Pinpoint the cell where the given text exists, returning its (X, Y) midpoint coordinate. 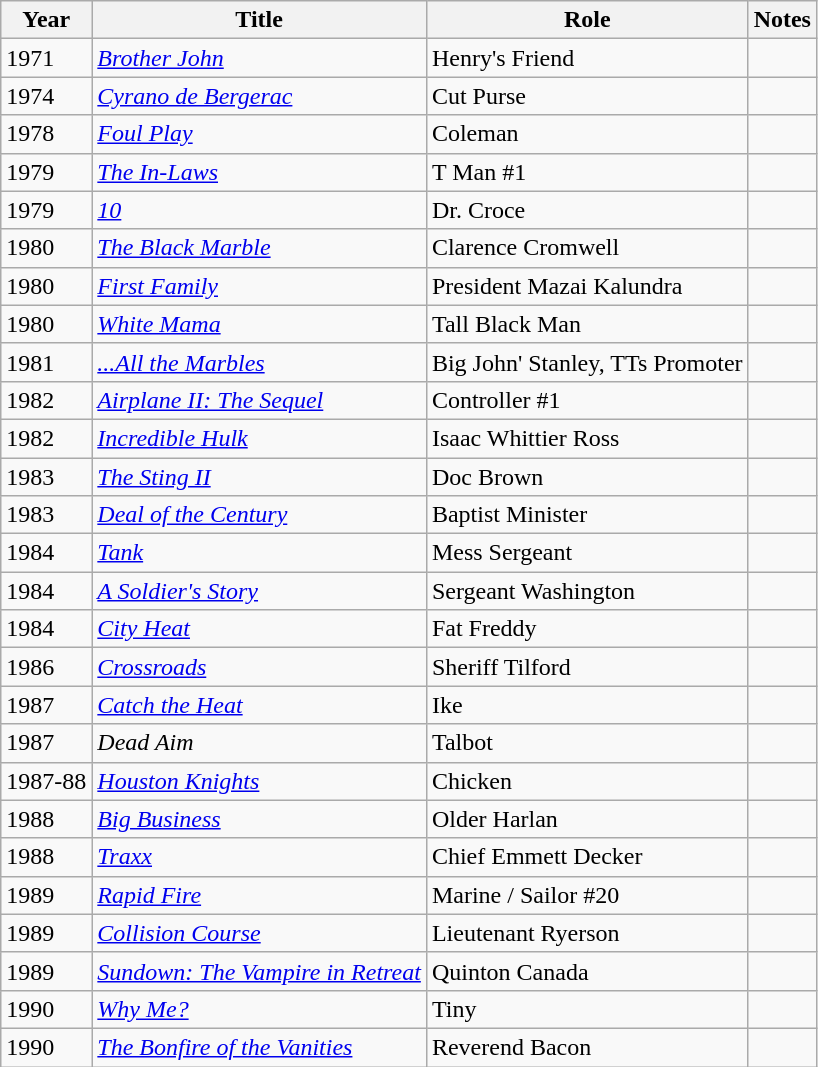
Coleman (587, 134)
Marine / Sailor #20 (587, 895)
T Man #1 (587, 172)
Rapid Fire (260, 895)
Cyrano de Bergerac (260, 96)
Deal of the Century (260, 515)
Notes (782, 20)
Reverend Bacon (587, 1047)
Tall Black Man (587, 324)
...All the Marbles (260, 362)
Older Harlan (587, 819)
Isaac Whittier Ross (587, 438)
Lieutenant Ryerson (587, 933)
Big John' Stanley, TTs Promoter (587, 362)
1974 (46, 96)
The Sting II (260, 477)
1978 (46, 134)
Quinton Canada (587, 971)
Why Me? (260, 1009)
Foul Play (260, 134)
Collision Course (260, 933)
Brother John (260, 58)
Tiny (587, 1009)
Dr. Croce (587, 210)
Talbot (587, 743)
Ike (587, 705)
The Black Marble (260, 248)
White Mama (260, 324)
1971 (46, 58)
Baptist Minister (587, 515)
1981 (46, 362)
Sundown: The Vampire in Retreat (260, 971)
1987-88 (46, 781)
Traxx (260, 857)
Chief Emmett Decker (587, 857)
President Mazai Kalundra (587, 286)
Doc Brown (587, 477)
Cut Purse (587, 96)
Houston Knights (260, 781)
Title (260, 20)
Sergeant Washington (587, 591)
Fat Freddy (587, 629)
Clarence Cromwell (587, 248)
Crossroads (260, 667)
Airplane II: The Sequel (260, 400)
Controller #1 (587, 400)
10 (260, 210)
Incredible Hulk (260, 438)
Tank (260, 553)
Year (46, 20)
Mess Sergeant (587, 553)
Catch the Heat (260, 705)
The In-Laws (260, 172)
Dead Aim (260, 743)
Big Business (260, 819)
A Soldier's Story (260, 591)
Chicken (587, 781)
City Heat (260, 629)
1986 (46, 667)
Henry's Friend (587, 58)
First Family (260, 286)
The Bonfire of the Vanities (260, 1047)
Sheriff Tilford (587, 667)
Role (587, 20)
